Provide the [x, y] coordinate of the cell's center where the given text is located.  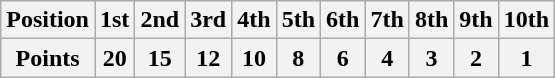
9th [476, 20]
10th [526, 20]
5th [298, 20]
6th [343, 20]
Position [48, 20]
Points [48, 58]
2 [476, 58]
4 [387, 58]
1st [114, 20]
20 [114, 58]
12 [208, 58]
7th [387, 20]
2nd [160, 20]
8 [298, 58]
8th [431, 20]
10 [254, 58]
3rd [208, 20]
4th [254, 20]
3 [431, 58]
1 [526, 58]
15 [160, 58]
6 [343, 58]
